Locate the cell with the specified text and output its (x, y) center coordinate. 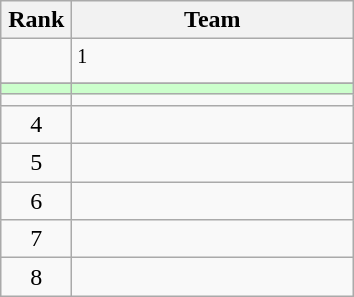
Rank (36, 20)
5 (36, 163)
8 (36, 277)
7 (36, 239)
Team (212, 20)
6 (36, 201)
1 (212, 62)
4 (36, 124)
